For the text-containing cell, return its midpoint in [x, y] coordinate format. 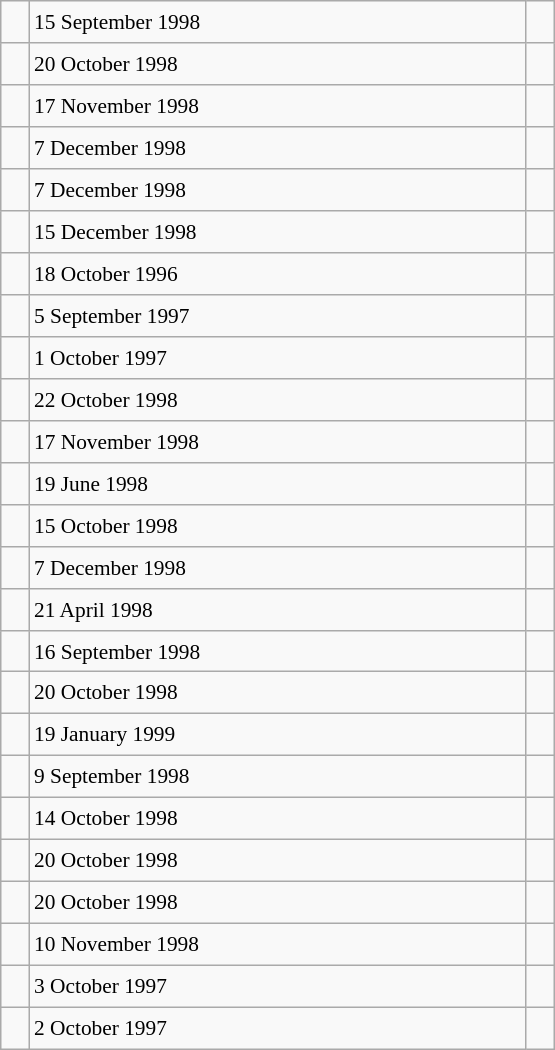
19 June 1998 [278, 483]
14 October 1998 [278, 819]
18 October 1996 [278, 274]
16 September 1998 [278, 651]
2 October 1997 [278, 1028]
15 December 1998 [278, 232]
22 October 1998 [278, 399]
19 January 1999 [278, 735]
3 October 1997 [278, 986]
5 September 1997 [278, 316]
15 October 1998 [278, 525]
10 November 1998 [278, 945]
21 April 1998 [278, 609]
15 September 1998 [278, 22]
9 September 1998 [278, 777]
1 October 1997 [278, 358]
